Scan for the cell matching the given text and deliver its (x, y) coordinate at center. 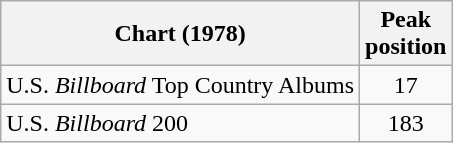
Chart (1978) (180, 34)
U.S. Billboard 200 (180, 123)
183 (406, 123)
U.S. Billboard Top Country Albums (180, 85)
Peakposition (406, 34)
17 (406, 85)
